Return the [X, Y] coordinate for the center point of the cell that contains the specified text.  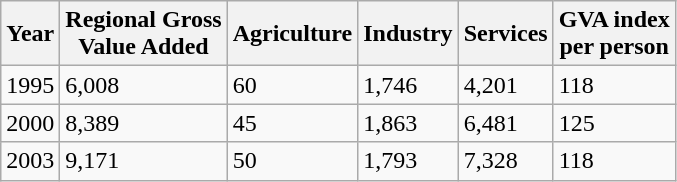
6,481 [506, 123]
1,746 [408, 85]
4,201 [506, 85]
45 [292, 123]
1995 [30, 85]
8,389 [144, 123]
Agriculture [292, 34]
1,793 [408, 161]
Year [30, 34]
6,008 [144, 85]
1,863 [408, 123]
2003 [30, 161]
2000 [30, 123]
7,328 [506, 161]
GVA indexper person [614, 34]
50 [292, 161]
125 [614, 123]
9,171 [144, 161]
Industry [408, 34]
Regional GrossValue Added [144, 34]
60 [292, 85]
Services [506, 34]
